Find where the given text appears and provide that cell's center as (x, y) coordinate. 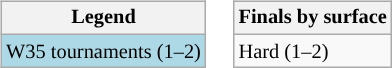
W35 tournaments (1–2) (103, 51)
Legend (103, 18)
Hard (1–2) (313, 51)
Finals by surface (313, 18)
